Identify which cell holds the provided text, then report its (X, Y) central coordinate. 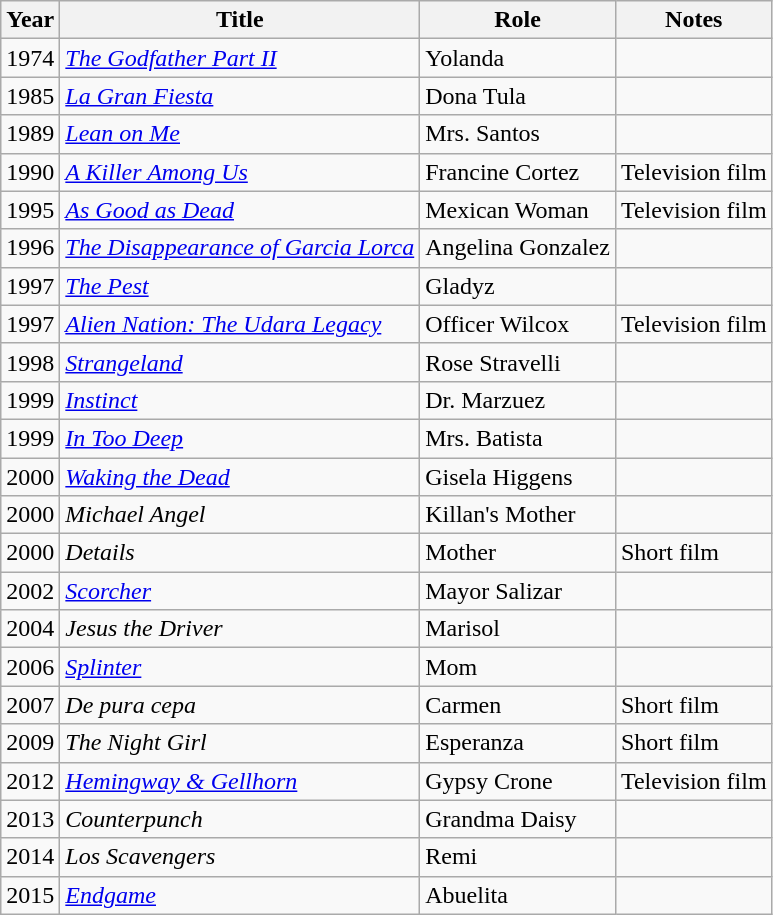
2007 (30, 705)
The Night Girl (240, 743)
Abuelita (518, 895)
Splinter (240, 667)
Grandma Daisy (518, 819)
1985 (30, 96)
La Gran Fiesta (240, 96)
The Disappearance of Garcia Lorca (240, 248)
1998 (30, 362)
2012 (30, 781)
Hemingway & Gellhorn (240, 781)
Dona Tula (518, 96)
2013 (30, 819)
Los Scavengers (240, 857)
Alien Nation: The Udara Legacy (240, 324)
Dr. Marzuez (518, 400)
Angelina Gonzalez (518, 248)
1990 (30, 172)
In Too Deep (240, 438)
De pura cepa (240, 705)
Gypsy Crone (518, 781)
2002 (30, 591)
Mrs. Batista (518, 438)
1989 (30, 134)
Carmen (518, 705)
Lean on Me (240, 134)
Details (240, 553)
2004 (30, 629)
Instinct (240, 400)
Role (518, 20)
2006 (30, 667)
A Killer Among Us (240, 172)
Mayor Salizar (518, 591)
2015 (30, 895)
Mother (518, 553)
Rose Stravelli (518, 362)
2014 (30, 857)
Gisela Higgens (518, 477)
Mom (518, 667)
Jesus the Driver (240, 629)
Endgame (240, 895)
Gladyz (518, 286)
Marisol (518, 629)
1996 (30, 248)
Notes (694, 20)
2009 (30, 743)
Title (240, 20)
Remi (518, 857)
Michael Angel (240, 515)
Officer Wilcox (518, 324)
The Godfather Part II (240, 58)
Counterpunch (240, 819)
Mrs. Santos (518, 134)
Strangeland (240, 362)
The Pest (240, 286)
1995 (30, 210)
Yolanda (518, 58)
Scorcher (240, 591)
Mexican Woman (518, 210)
1974 (30, 58)
Waking the Dead (240, 477)
Francine Cortez (518, 172)
Year (30, 20)
Esperanza (518, 743)
As Good as Dead (240, 210)
Killan's Mother (518, 515)
